Scan for the cell matching the given text and deliver its [x, y] coordinate at center. 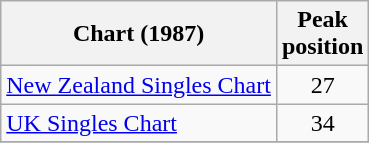
UK Singles Chart [139, 123]
34 [322, 123]
New Zealand Singles Chart [139, 85]
Peakposition [322, 34]
27 [322, 85]
Chart (1987) [139, 34]
